Capture the cell that displays the provided text and extract its (x, y) central coordinate. 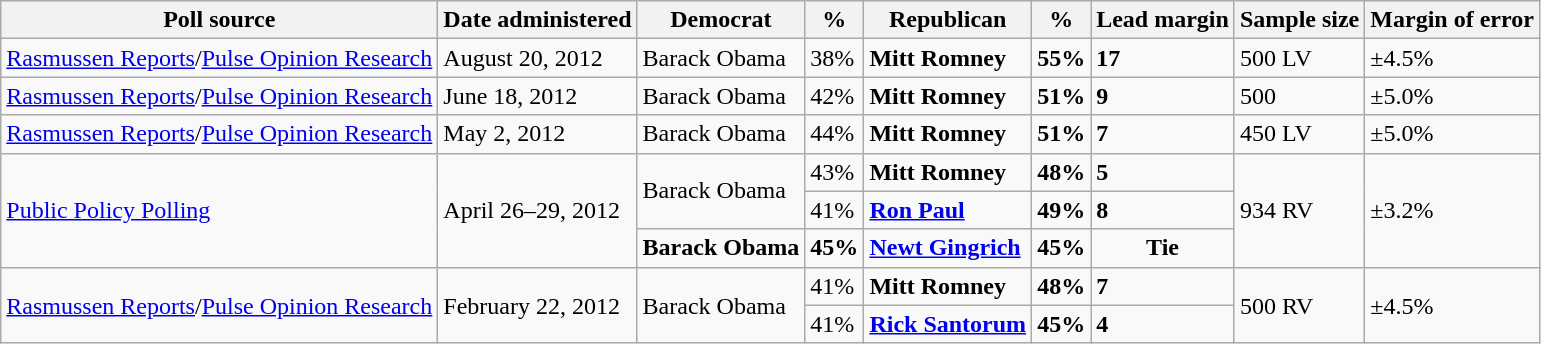
500 (1299, 96)
42% (834, 96)
Democrat (721, 20)
Rick Santorum (948, 324)
934 RV (1299, 210)
Ron Paul (948, 210)
Margin of error (1452, 20)
February 22, 2012 (538, 305)
Newt Gingrich (948, 248)
Poll source (220, 20)
17 (1163, 58)
August 20, 2012 (538, 58)
Date administered (538, 20)
Republican (948, 20)
Lead margin (1163, 20)
500 LV (1299, 58)
Public Policy Polling (220, 210)
May 2, 2012 (538, 134)
April 26–29, 2012 (538, 210)
Sample size (1299, 20)
49% (1062, 210)
9 (1163, 96)
8 (1163, 210)
±3.2% (1452, 210)
Tie (1163, 248)
43% (834, 172)
5 (1163, 172)
500 RV (1299, 305)
44% (834, 134)
June 18, 2012 (538, 96)
55% (1062, 58)
4 (1163, 324)
450 LV (1299, 134)
38% (834, 58)
